Detect which cell encompasses the target text, then output its (x, y) center coordinate. 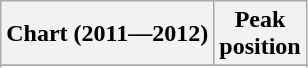
Chart (2011—2012) (108, 34)
Peakposition (260, 34)
